Locate the cell with the specified text and output its (X, Y) center coordinate. 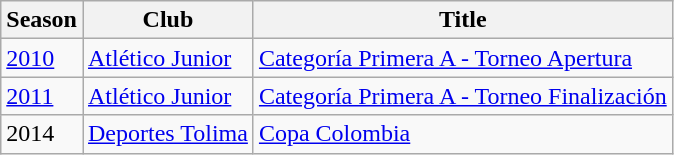
Title (462, 20)
Categoría Primera A - Torneo Apertura (462, 58)
2010 (42, 58)
Categoría Primera A - Torneo Finalización (462, 96)
2014 (42, 134)
Season (42, 20)
2011 (42, 96)
Copa Colombia (462, 134)
Deportes Tolima (168, 134)
Club (168, 20)
